Scan for the cell matching the given text and deliver its (x, y) coordinate at center. 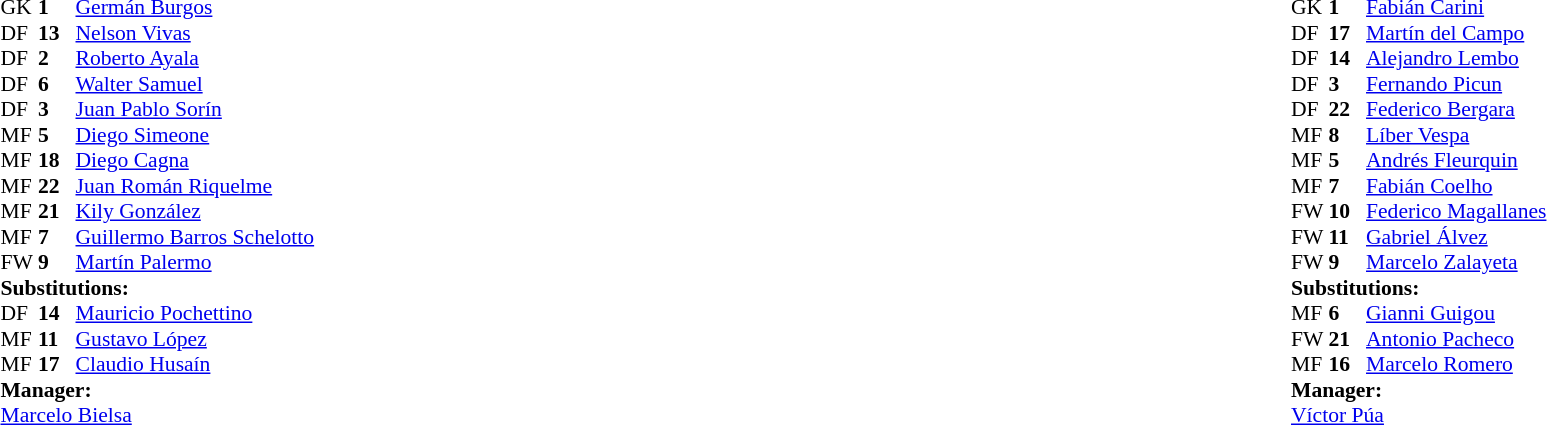
Fernando Picun (1456, 84)
Alejandro Lembo (1456, 59)
2 (57, 59)
Líber Vespa (1456, 135)
Marcelo Romero (1456, 365)
Gustavo López (196, 339)
Diego Cagna (196, 161)
Federico Magallanes (1456, 211)
8 (1348, 135)
Antonio Pacheco (1456, 339)
Andrés Fleurquin (1456, 161)
Federico Bergara (1456, 109)
Claudio Husaín (196, 365)
Juan Román Riquelme (196, 186)
Mauricio Pochettino (196, 313)
Roberto Ayala (196, 59)
Fabián Coelho (1456, 186)
18 (57, 161)
Diego Simeone (196, 135)
Marcelo Zalayeta (1456, 263)
Gianni Guigou (1456, 313)
Kily González (196, 211)
Gabriel Álvez (1456, 237)
Guillermo Barros Schelotto (196, 237)
16 (1348, 365)
Nelson Vivas (196, 33)
10 (1348, 211)
Juan Pablo Sorín (196, 109)
Martín del Campo (1456, 33)
Walter Samuel (196, 84)
13 (57, 33)
Martín Palermo (196, 263)
